Find where the given text appears and provide that cell's center as (X, Y) coordinate. 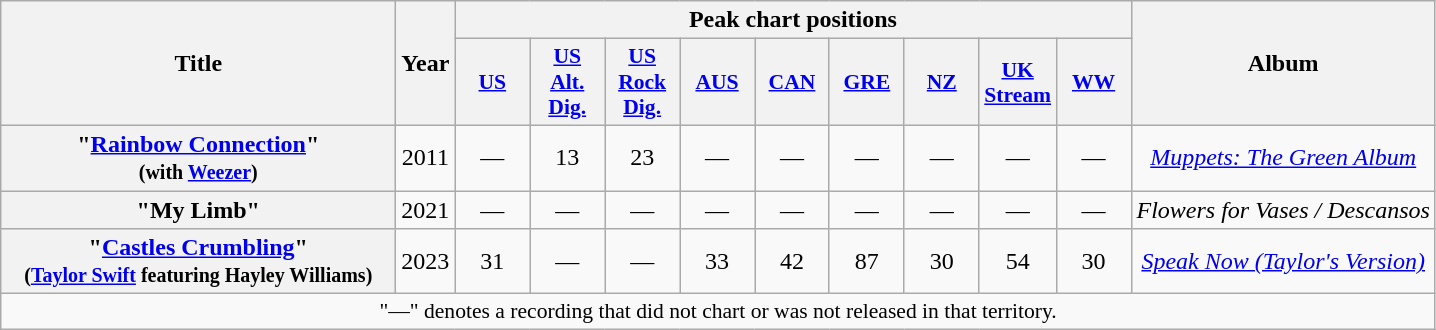
2021 (426, 209)
Flowers for Vases / Descansos (1283, 209)
GRE (866, 82)
USRockDig. (642, 82)
54 (1018, 262)
"—" denotes a recording that did not chart or was not released in that territory. (718, 312)
WW (1094, 82)
"Castles Crumbling"(Taylor Swift featuring Hayley Williams) (198, 262)
13 (568, 158)
42 (792, 262)
23 (642, 158)
NZ (942, 82)
Speak Now (Taylor's Version) (1283, 262)
Title (198, 64)
2011 (426, 158)
"My Limb" (198, 209)
Muppets: The Green Album (1283, 158)
2023 (426, 262)
UKStream (1018, 82)
Year (426, 64)
33 (718, 262)
CAN (792, 82)
USAlt.Dig. (568, 82)
Peak chart positions (793, 20)
AUS (718, 82)
"Rainbow Connection"(with Weezer) (198, 158)
Album (1283, 64)
87 (866, 262)
US (492, 82)
31 (492, 262)
